Find where the given text appears and provide that cell's center as [X, Y] coordinate. 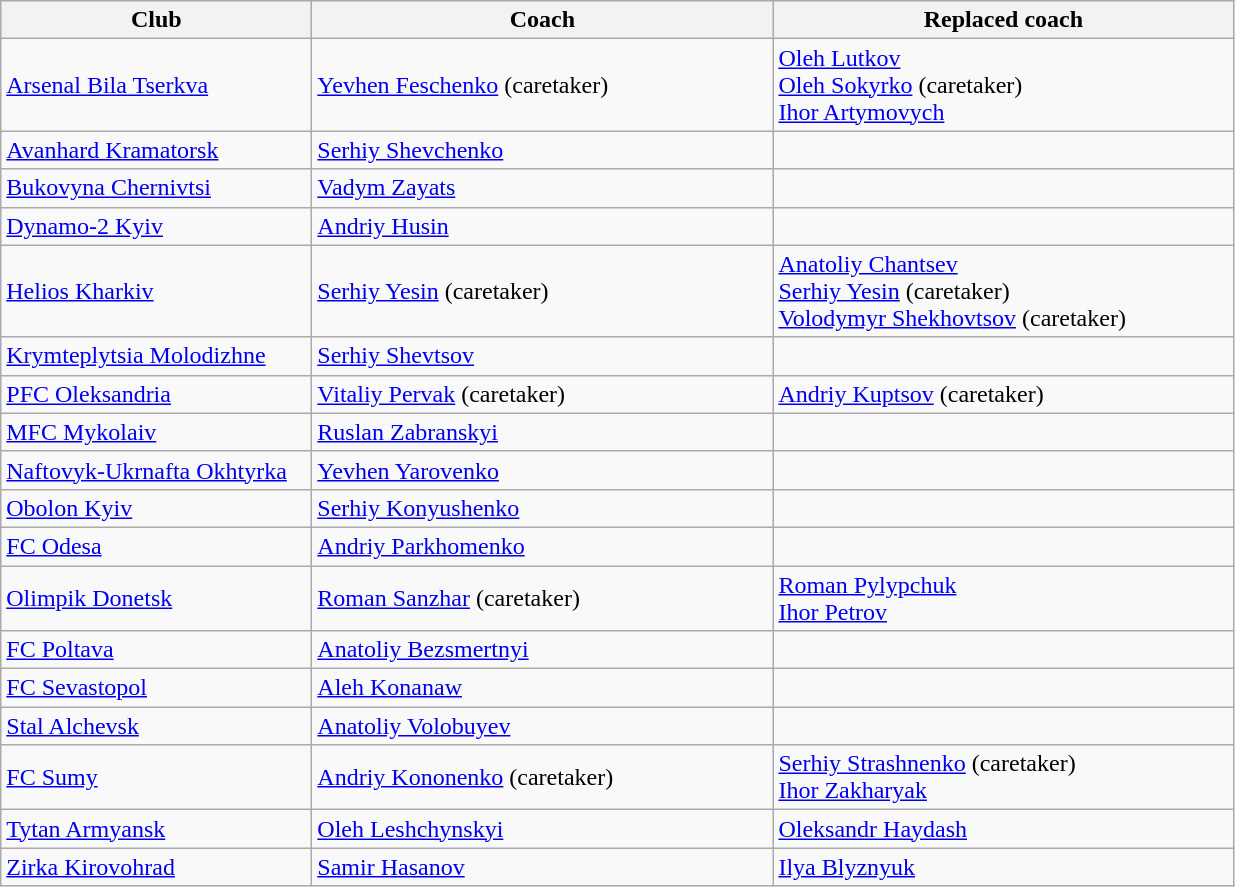
Roman Sanzhar (caretaker) [542, 598]
FC Sevastopol [156, 688]
Anatoliy Bezsmertnyi [542, 650]
Ruslan Zabranskyi [542, 432]
Tytan Armyansk [156, 829]
FC Sumy [156, 778]
Avanhard Kramatorsk [156, 150]
FC Odesa [156, 546]
PFC Oleksandria [156, 394]
Serhiy Shevtsov [542, 356]
Obolon Kyiv [156, 508]
Aleh Konanaw [542, 688]
Oleh Leshchynskyi [542, 829]
MFC Mykolaiv [156, 432]
Samir Hasanov [542, 867]
FC Poltava [156, 650]
Vadym Zayats [542, 188]
Serhiy Yesin (caretaker) [542, 291]
Helios Kharkiv [156, 291]
Olimpik Donetsk [156, 598]
Dynamo-2 Kyiv [156, 226]
Andriy Kuptsov (caretaker) [1004, 394]
Andriy Husin [542, 226]
Serhiy Strashnenko (caretaker) Ihor Zakharyak [1004, 778]
Anatoliy Chantsev Serhiy Yesin (caretaker) Volodymyr Shekhovtsov (caretaker) [1004, 291]
Bukovyna Chernivtsi [156, 188]
Vitaliy Pervak (caretaker) [542, 394]
Club [156, 20]
Andriy Kononenko (caretaker) [542, 778]
Stal Alchevsk [156, 726]
Yevhen Yarovenko [542, 470]
Andriy Parkhomenko [542, 546]
Serhiy Konyushenko [542, 508]
Serhiy Shevchenko [542, 150]
Anatoliy Volobuyev [542, 726]
Naftovyk-Ukrnafta Okhtyrka [156, 470]
Ilya Blyznyuk [1004, 867]
Krymteplytsia Molodizhne [156, 356]
Oleksandr Haydash [1004, 829]
Roman Pylypchuk Ihor Petrov [1004, 598]
Oleh Lutkov Oleh Sokyrko (caretaker) Ihor Artymovych [1004, 85]
Coach [542, 20]
Zirka Kirovohrad [156, 867]
Yevhen Feschenko (caretaker) [542, 85]
Arsenal Bila Tserkva [156, 85]
Replaced coach [1004, 20]
